Determine the (x, y) coordinate at the center of the cell enclosing the given text.  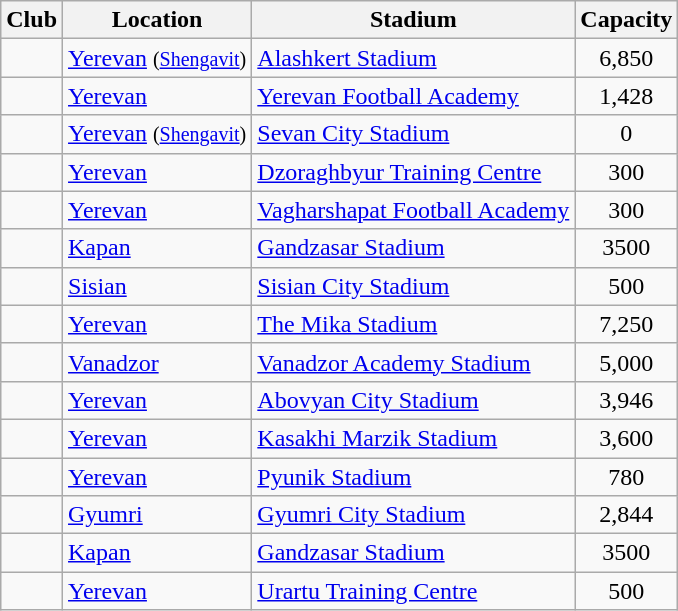
Kasakhi Marzik Stadium (414, 438)
Stadium (414, 20)
3,600 (626, 438)
Club (32, 20)
Sisian City Stadium (414, 286)
Capacity (626, 20)
Vanadzor Academy Stadium (414, 362)
2,844 (626, 515)
Gyumri (158, 515)
6,850 (626, 58)
Vanadzor (158, 362)
Gyumri City Stadium (414, 515)
Vagharshapat Football Academy (414, 210)
Pyunik Stadium (414, 477)
0 (626, 134)
Yerevan Football Academy (414, 96)
1,428 (626, 96)
Dzoraghbyur Training Centre (414, 172)
5,000 (626, 362)
Alashkert Stadium (414, 58)
Abovyan City Stadium (414, 400)
Urartu Training Centre (414, 591)
The Mika Stadium (414, 324)
Sevan City Stadium (414, 134)
Location (158, 20)
7,250 (626, 324)
780 (626, 477)
Sisian (158, 286)
3,946 (626, 400)
